Return the (x, y) coordinate for the center point of the cell that contains the specified text.  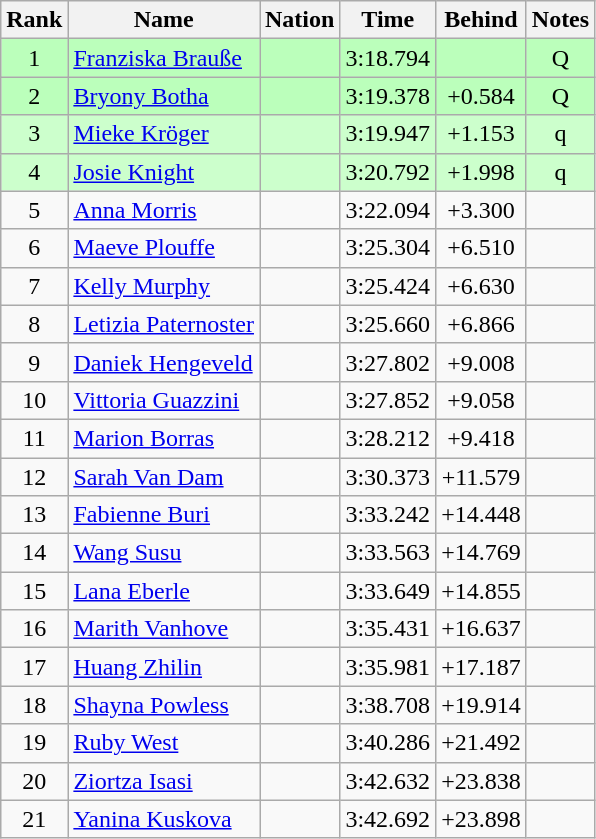
+16.637 (482, 629)
3:38.708 (388, 705)
19 (34, 743)
3:19.378 (388, 96)
3:33.563 (388, 553)
3:27.802 (388, 362)
8 (34, 324)
Bryony Botha (164, 96)
+6.866 (482, 324)
Yanina Kuskova (164, 819)
+9.058 (482, 400)
3:35.431 (388, 629)
+0.584 (482, 96)
21 (34, 819)
Anna Morris (164, 210)
4 (34, 172)
Sarah Van Dam (164, 477)
+17.187 (482, 667)
Wang Susu (164, 553)
+1.998 (482, 172)
15 (34, 591)
+9.418 (482, 438)
3:22.094 (388, 210)
12 (34, 477)
+11.579 (482, 477)
+14.769 (482, 553)
+1.153 (482, 134)
7 (34, 286)
+23.838 (482, 781)
+6.510 (482, 248)
20 (34, 781)
3:25.304 (388, 248)
+23.898 (482, 819)
14 (34, 553)
Huang Zhilin (164, 667)
3:33.242 (388, 515)
+9.008 (482, 362)
3:18.794 (388, 58)
Ziortza Isasi (164, 781)
Mieke Kröger (164, 134)
+6.630 (482, 286)
9 (34, 362)
Marion Borras (164, 438)
Josie Knight (164, 172)
Franziska Brauße (164, 58)
Letizia Paternoster (164, 324)
3:40.286 (388, 743)
3:19.947 (388, 134)
Notes (560, 20)
3 (34, 134)
Marith Vanhove (164, 629)
Rank (34, 20)
17 (34, 667)
3:30.373 (388, 477)
10 (34, 400)
16 (34, 629)
2 (34, 96)
5 (34, 210)
3:42.632 (388, 781)
1 (34, 58)
Nation (300, 20)
3:25.424 (388, 286)
Time (388, 20)
Vittoria Guazzini (164, 400)
3:25.660 (388, 324)
3:20.792 (388, 172)
+3.300 (482, 210)
+19.914 (482, 705)
6 (34, 248)
11 (34, 438)
Behind (482, 20)
3:27.852 (388, 400)
+21.492 (482, 743)
Lana Eberle (164, 591)
+14.448 (482, 515)
3:42.692 (388, 819)
18 (34, 705)
Daniek Hengeveld (164, 362)
Name (164, 20)
13 (34, 515)
3:33.649 (388, 591)
Ruby West (164, 743)
3:35.981 (388, 667)
Fabienne Buri (164, 515)
Shayna Powless (164, 705)
+14.855 (482, 591)
3:28.212 (388, 438)
Kelly Murphy (164, 286)
Maeve Plouffe (164, 248)
